Capture the cell that displays the provided text and extract its (X, Y) central coordinate. 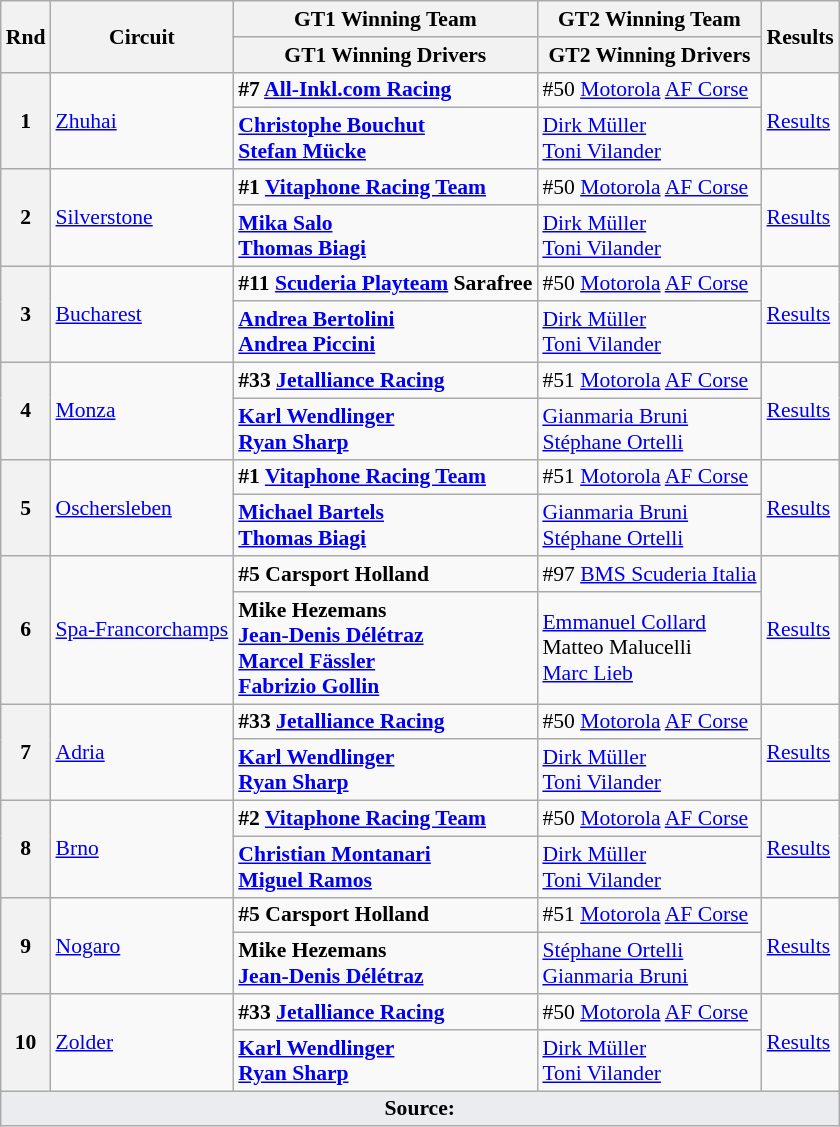
Stéphane Ortelli Gianmaria Bruni (649, 964)
6 (26, 630)
Spa-Francorchamps (142, 630)
GT2 Winning Drivers (649, 55)
Christian Montanari Miguel Ramos (385, 866)
Brno (142, 850)
3 (26, 314)
2 (26, 218)
Zolder (142, 1042)
Mike Hezemans Jean-Denis Délétraz (385, 964)
Michael Bartels Thomas Biagi (385, 526)
GT2 Winning Team (649, 19)
Rnd (26, 36)
Andrea Bertolini Andrea Piccini (385, 332)
Christophe Bouchut Stefan Mücke (385, 138)
Emmanuel Collard Matteo Malucelli Marc Lieb (649, 648)
#11 Scuderia Playteam Sarafree (385, 284)
Mika Salo Thomas Biagi (385, 236)
#2 Vitaphone Racing Team (385, 819)
7 (26, 752)
Adria (142, 752)
10 (26, 1042)
Source: (420, 1109)
GT1 Winning Drivers (385, 55)
Nogaro (142, 946)
Silverstone (142, 218)
Monza (142, 412)
GT1 Winning Team (385, 19)
Zhuhai (142, 120)
1 (26, 120)
#97 BMS Scuderia Italia (649, 574)
4 (26, 412)
8 (26, 850)
Circuit (142, 36)
#7 All-Inkl.com Racing (385, 90)
9 (26, 946)
Mike Hezemans Jean-Denis Délétraz Marcel Fässler Fabrizio Gollin (385, 648)
5 (26, 508)
Oschersleben (142, 508)
Bucharest (142, 314)
